Return the (X, Y) coordinate for the center point of the cell that contains the specified text.  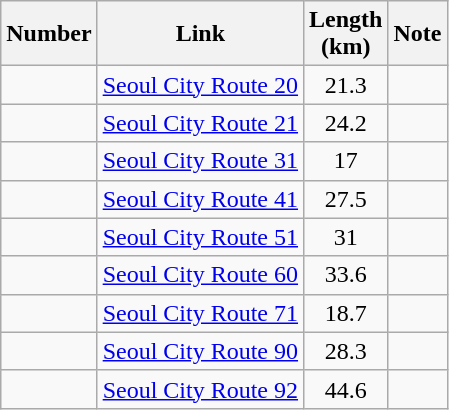
Seoul City Route 41 (200, 199)
Seoul City Route 31 (200, 161)
31 (346, 237)
44.6 (346, 389)
Seoul City Route 20 (200, 85)
Number (49, 34)
21.3 (346, 85)
17 (346, 161)
Length(km) (346, 34)
33.6 (346, 275)
28.3 (346, 351)
Link (200, 34)
24.2 (346, 123)
27.5 (346, 199)
Seoul City Route 60 (200, 275)
Seoul City Route 92 (200, 389)
Seoul City Route 21 (200, 123)
Seoul City Route 51 (200, 237)
Seoul City Route 90 (200, 351)
18.7 (346, 313)
Seoul City Route 71 (200, 313)
Note (418, 34)
